Search for the cell housing the specified text and yield its [x, y] center coordinate. 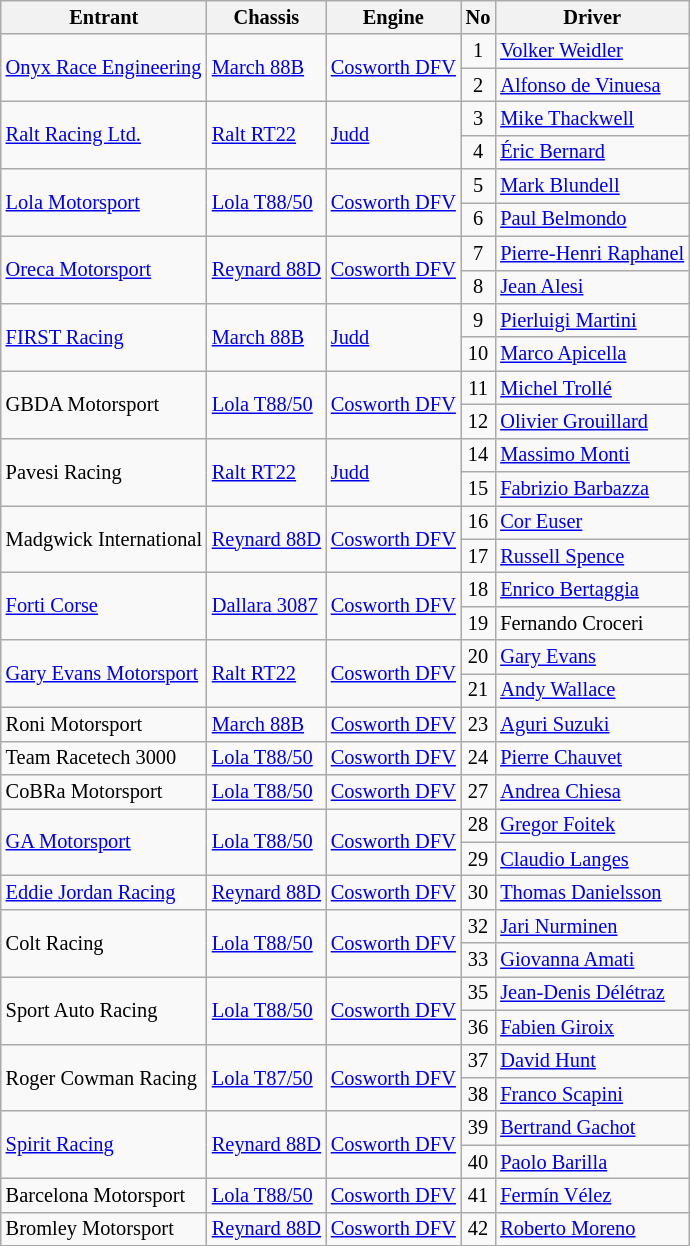
Olivier Grouillard [592, 421]
19 [478, 623]
17 [478, 556]
Ralt Racing Ltd. [104, 134]
Cor Euser [592, 522]
Russell Spence [592, 556]
Volker Weidler [592, 51]
20 [478, 657]
Mark Blundell [592, 186]
8 [478, 287]
Thomas Danielsson [592, 892]
Pierre Chauvet [592, 758]
Roni Motorsport [104, 724]
42 [478, 1229]
Driver [592, 17]
28 [478, 825]
Fermín Vélez [592, 1195]
Bromley Motorsport [104, 1229]
Gary Evans [592, 657]
12 [478, 421]
Colt Racing [104, 942]
Dallara 3087 [266, 606]
18 [478, 589]
CoBRa Motorsport [104, 791]
Lola Motorsport [104, 202]
14 [478, 455]
Bertrand Gachot [592, 1128]
32 [478, 926]
Andy Wallace [592, 690]
Andrea Chiesa [592, 791]
4 [478, 152]
Pierluigi Martini [592, 320]
9 [478, 320]
GA Motorsport [104, 842]
David Hunt [592, 1061]
6 [478, 219]
FIRST Racing [104, 336]
16 [478, 522]
Fernando Croceri [592, 623]
41 [478, 1195]
Giovanna Amati [592, 960]
Roger Cowman Racing [104, 1078]
Sport Auto Racing [104, 1010]
7 [478, 253]
Eddie Jordan Racing [104, 892]
Chassis [266, 17]
3 [478, 118]
Gary Evans Motorsport [104, 674]
11 [478, 388]
33 [478, 960]
27 [478, 791]
Roberto Moreno [592, 1229]
36 [478, 1027]
Pierre-Henri Raphanel [592, 253]
Paolo Barilla [592, 1162]
40 [478, 1162]
Oreca Motorsport [104, 270]
Team Racetech 3000 [104, 758]
15 [478, 489]
Barcelona Motorsport [104, 1195]
Alfonso de Vinuesa [592, 85]
21 [478, 690]
GBDA Motorsport [104, 404]
Claudio Langes [592, 859]
Fabien Giroix [592, 1027]
35 [478, 993]
Engine [394, 17]
Massimo Monti [592, 455]
Marco Apicella [592, 354]
Spirit Racing [104, 1144]
Pavesi Racing [104, 472]
24 [478, 758]
Aguri Suzuki [592, 724]
Madgwick International [104, 538]
29 [478, 859]
Jean Alesi [592, 287]
38 [478, 1094]
1 [478, 51]
Gregor Foitek [592, 825]
Lola T87/50 [266, 1078]
2 [478, 85]
No [478, 17]
Éric Bernard [592, 152]
Mike Thackwell [592, 118]
30 [478, 892]
Enrico Bertaggia [592, 589]
Entrant [104, 17]
10 [478, 354]
Forti Corse [104, 606]
Onyx Race Engineering [104, 68]
5 [478, 186]
Fabrizio Barbazza [592, 489]
Jari Nurminen [592, 926]
39 [478, 1128]
23 [478, 724]
37 [478, 1061]
Paul Belmondo [592, 219]
Jean-Denis Délétraz [592, 993]
Michel Trollé [592, 388]
Franco Scapini [592, 1094]
